Return the (X, Y) coordinate for the center point of the cell that contains the specified text.  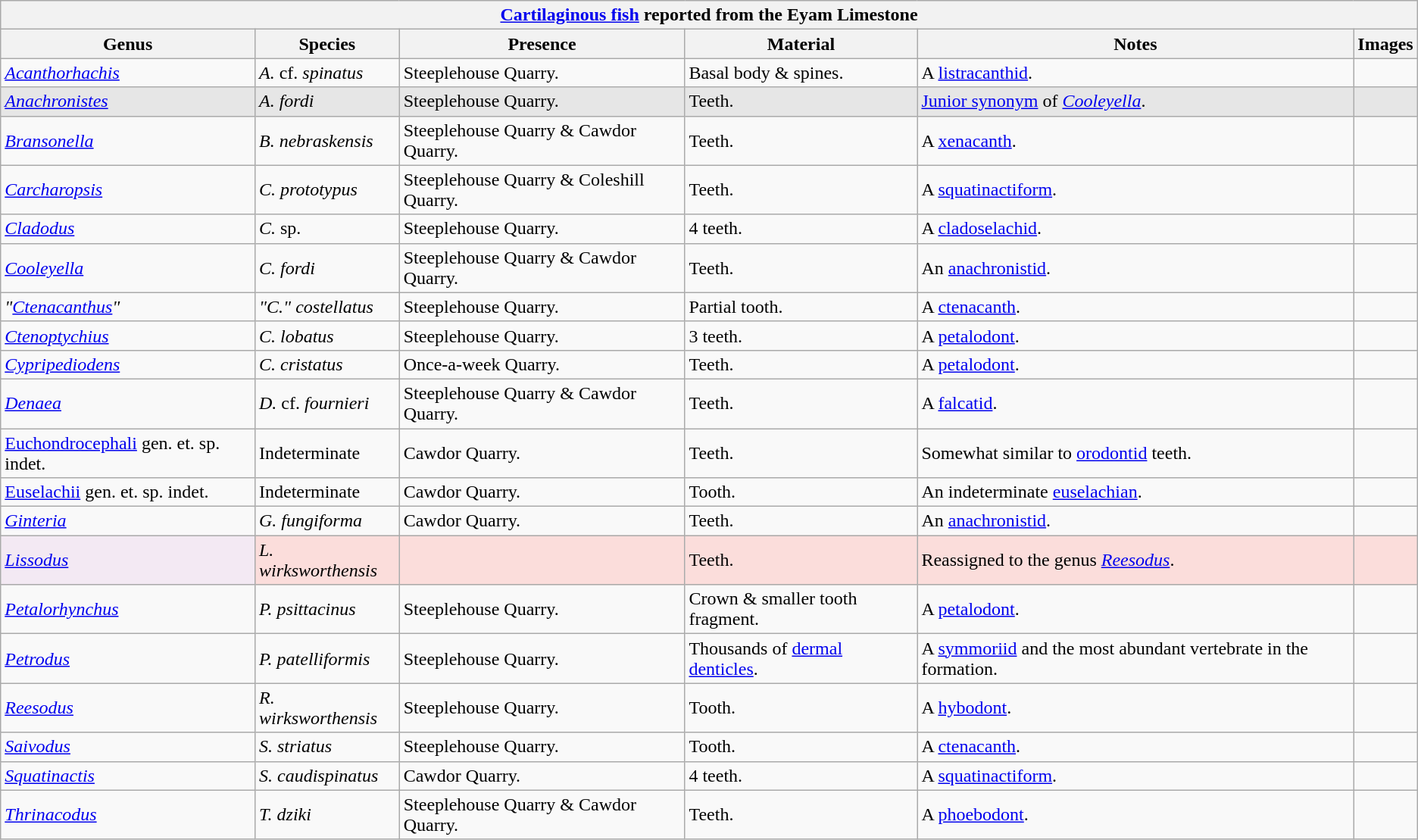
Anachronistes (128, 101)
Presence (542, 44)
Images (1385, 44)
"Ctenacanthus" (128, 307)
Lissodus (128, 561)
A hybodont. (1135, 707)
A xenacanth. (1135, 141)
C. cristatus (327, 364)
P. psittacinus (327, 609)
C. fordi (327, 268)
D. cf. fournieri (327, 403)
Ctenoptychius (128, 336)
L. wirksworthensis (327, 561)
Carcharopsis (128, 189)
Basal body & spines. (801, 73)
Genus (128, 44)
Cypripediodens (128, 364)
B. nebraskensis (327, 141)
Bransonella (128, 141)
Acanthorhachis (128, 73)
P. patelliformis (327, 659)
A falcatid. (1135, 403)
Thousands of dermal denticles. (801, 659)
C. lobatus (327, 336)
Thrinacodus (128, 815)
C. sp. (327, 229)
C. prototypus (327, 189)
Denaea (128, 403)
S. caudispinatus (327, 776)
Cladodus (128, 229)
Petrodus (128, 659)
R. wirksworthensis (327, 707)
A phoebodont. (1135, 815)
Reesodus (128, 707)
G. fungiforma (327, 521)
Species (327, 44)
Notes (1135, 44)
T. dziki (327, 815)
A listracanthid. (1135, 73)
An indeterminate euselachian. (1135, 492)
Petalorhynchus (128, 609)
Squatinactis (128, 776)
Cartilaginous fish reported from the Eyam Limestone (709, 15)
"C." costellatus (327, 307)
Partial tooth. (801, 307)
A. cf. spinatus (327, 73)
A cladoselachid. (1135, 229)
A symmoriid and the most abundant vertebrate in the formation. (1135, 659)
Ginteria (128, 521)
Euchondrocephali gen. et. sp. indet. (128, 453)
A. fordi (327, 101)
Material (801, 44)
3 teeth. (801, 336)
S. striatus (327, 747)
Euselachii gen. et. sp. indet. (128, 492)
Crown & smaller tooth fragment. (801, 609)
Somewhat similar to orodontid teeth. (1135, 453)
Cooleyella (128, 268)
Reassigned to the genus Reesodus. (1135, 561)
Saivodus (128, 747)
Steeplehouse Quarry & Coleshill Quarry. (542, 189)
Once-a-week Quarry. (542, 364)
Junior synonym of Cooleyella. (1135, 101)
